Identify which cell holds the provided text, then report its [X, Y] central coordinate. 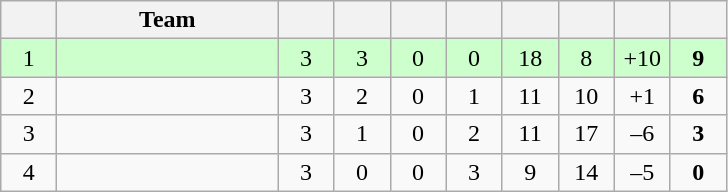
14 [586, 172]
8 [586, 58]
+10 [642, 58]
18 [530, 58]
4 [29, 172]
17 [586, 134]
+1 [642, 96]
–6 [642, 134]
6 [698, 96]
–5 [642, 172]
10 [586, 96]
Team [168, 20]
